Identify which cell holds the provided text, then report its (X, Y) central coordinate. 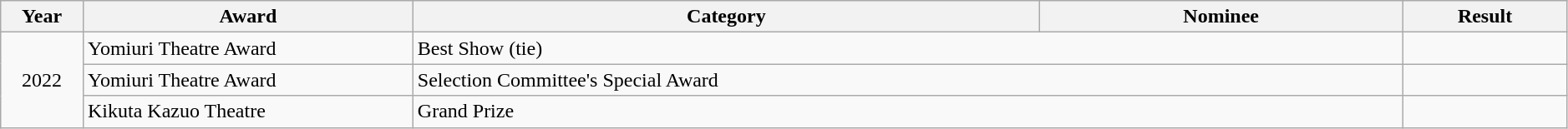
2022 (42, 80)
Best Show (tie) (907, 48)
Kikuta Kazuo Theatre (247, 112)
Category (726, 17)
Result (1485, 17)
Selection Committee's Special Award (907, 80)
Grand Prize (907, 112)
Award (247, 17)
Year (42, 17)
Nominee (1220, 17)
